Determine the [x, y] coordinate at the center of the cell enclosing the given text.  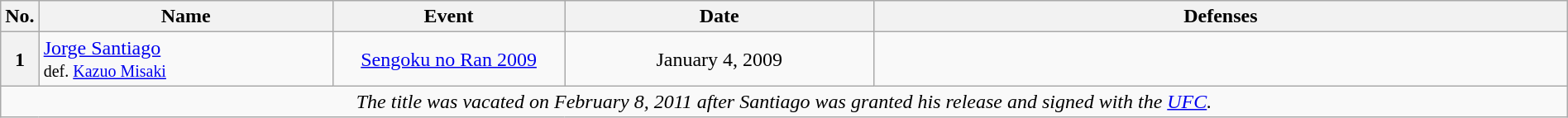
Name [185, 17]
No. [20, 17]
January 4, 2009 [719, 59]
Sengoku no Ran 2009 [448, 59]
The title was vacated on February 8, 2011 after Santiago was granted his release and signed with the UFC. [784, 101]
Event [448, 17]
Jorge Santiagodef. Kazuo Misaki [185, 59]
1 [20, 59]
Date [719, 17]
Defenses [1221, 17]
